From the cell containing the given text, extract its center point as (X, Y) coordinate. 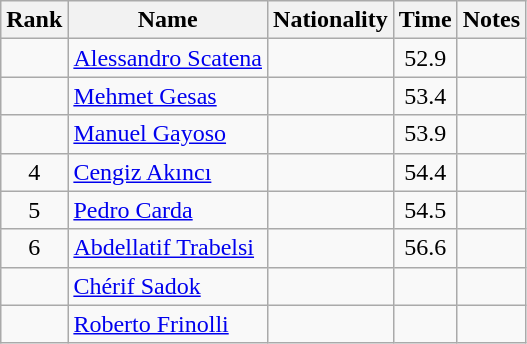
Mehmet Gesas (168, 96)
Manuel Gayoso (168, 134)
Roberto Frinolli (168, 324)
Time (425, 20)
54.5 (425, 210)
Name (168, 20)
Cengiz Akıncı (168, 172)
6 (34, 248)
53.9 (425, 134)
5 (34, 210)
Nationality (331, 20)
Abdellatif Trabelsi (168, 248)
Pedro Carda (168, 210)
54.4 (425, 172)
56.6 (425, 248)
52.9 (425, 58)
Alessandro Scatena (168, 58)
Chérif Sadok (168, 286)
Rank (34, 20)
53.4 (425, 96)
4 (34, 172)
Notes (491, 20)
